Output the [x, y] coordinate of the center of the cell containing the given text.  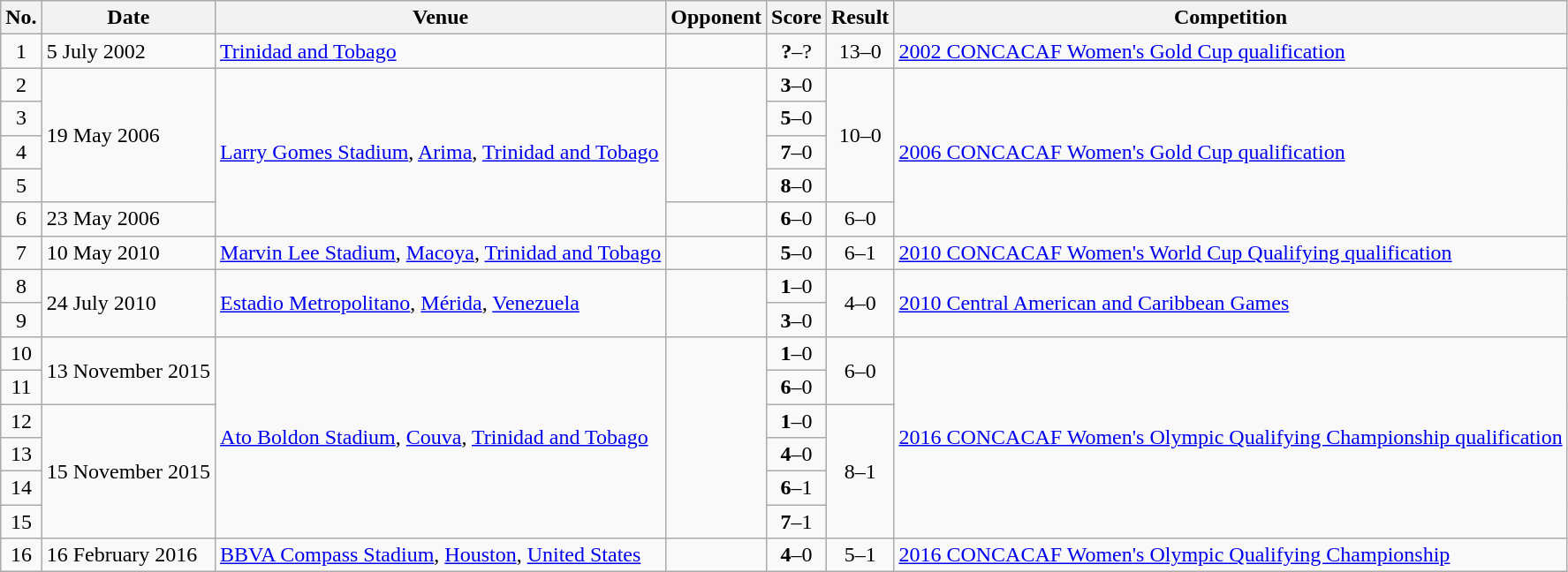
15 November 2015 [128, 471]
16 February 2016 [128, 555]
2016 CONCACAF Women's Olympic Qualifying Championship qualification [1231, 437]
BBVA Compass Stadium, Houston, United States [441, 555]
2006 CONCACAF Women's Gold Cup qualification [1231, 152]
7–1 [797, 522]
5–1 [860, 555]
2010 Central American and Caribbean Games [1231, 303]
Trinidad and Tobago [441, 51]
Marvin Lee Stadium, Macoya, Trinidad and Tobago [441, 252]
5 July 2002 [128, 51]
23 May 2006 [128, 219]
2016 CONCACAF Women's Olympic Qualifying Championship [1231, 555]
Opponent [716, 18]
4 [21, 152]
2002 CONCACAF Women's Gold Cup qualification [1231, 51]
8–0 [797, 185]
19 May 2006 [128, 135]
Date [128, 18]
Larry Gomes Stadium, Arima, Trinidad and Tobago [441, 152]
Ato Boldon Stadium, Couva, Trinidad and Tobago [441, 437]
7 [21, 252]
11 [21, 387]
13 [21, 455]
14 [21, 488]
2 [21, 85]
12 [21, 421]
Result [860, 18]
13–0 [860, 51]
Competition [1231, 18]
Venue [441, 18]
1 [21, 51]
?–? [797, 51]
5 [21, 185]
15 [21, 522]
Score [797, 18]
10 [21, 353]
Estadio Metropolitano, Mérida, Venezuela [441, 303]
24 July 2010 [128, 303]
3 [21, 118]
10 May 2010 [128, 252]
13 November 2015 [128, 370]
2010 CONCACAF Women's World Cup Qualifying qualification [1231, 252]
8 [21, 286]
7–0 [797, 152]
6 [21, 219]
10–0 [860, 135]
9 [21, 320]
No. [21, 18]
16 [21, 555]
8–1 [860, 471]
